Pinpoint the cell where the given text exists, returning its (X, Y) midpoint coordinate. 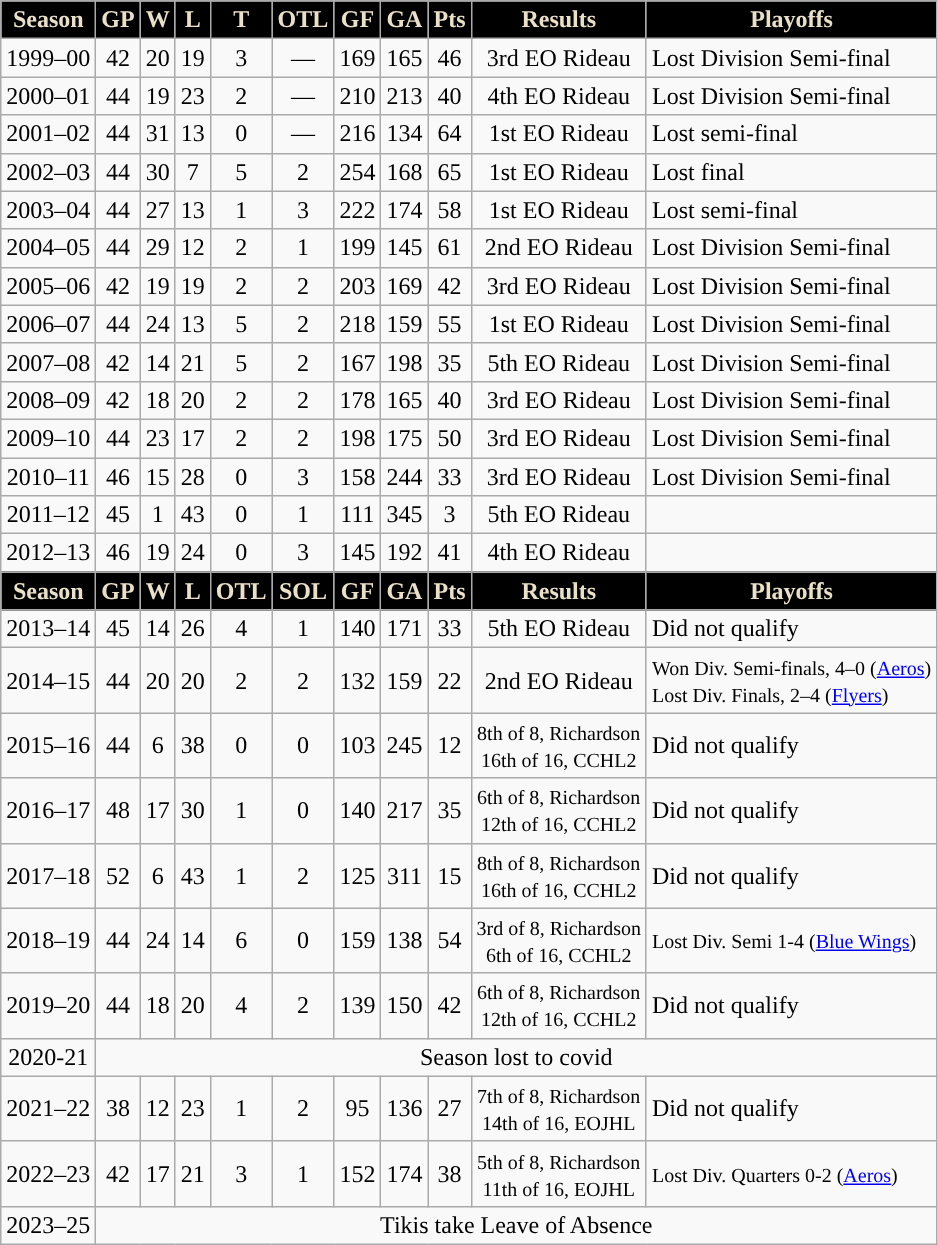
134 (404, 134)
2015–16 (48, 746)
125 (358, 876)
2002–03 (48, 172)
2003–04 (48, 210)
64 (450, 134)
Tikis take Leave of Absence (516, 1225)
Lost Div. Quarters 0-2 (Aeros) (791, 1174)
52 (118, 876)
2019–20 (48, 1006)
245 (404, 746)
SOL (303, 591)
2016–17 (48, 810)
178 (358, 400)
168 (404, 172)
2018–19 (48, 940)
7 (192, 172)
138 (404, 940)
29 (158, 248)
2020-21 (48, 1057)
111 (358, 515)
152 (358, 1174)
139 (358, 1006)
2000–01 (48, 96)
2021–22 (48, 1108)
55 (450, 324)
1999–00 (48, 58)
2008–09 (48, 400)
3rd of 8, Richardson6th of 16, CCHL2 (558, 940)
213 (404, 96)
136 (404, 1108)
150 (404, 1006)
192 (404, 553)
210 (358, 96)
Won Div. Semi-finals, 4–0 (Aeros)Lost Div. Finals, 2–4 (Flyers) (791, 680)
203 (358, 286)
244 (404, 477)
311 (404, 876)
50 (450, 438)
Season lost to covid (516, 1057)
T (241, 20)
2009–10 (48, 438)
2011–12 (48, 515)
28 (192, 477)
222 (358, 210)
31 (158, 134)
175 (404, 438)
158 (358, 477)
54 (450, 940)
41 (450, 553)
217 (404, 810)
2005–06 (48, 286)
103 (358, 746)
216 (358, 134)
2007–08 (48, 362)
199 (358, 248)
22 (450, 680)
48 (118, 810)
2010–11 (48, 477)
Lost Div. Semi 1-4 (Blue Wings) (791, 940)
5th of 8, Richardson11th of 16, EOJHL (558, 1174)
171 (404, 629)
345 (404, 515)
61 (450, 248)
65 (450, 172)
218 (358, 324)
2022–23 (48, 1174)
2004–05 (48, 248)
2014–15 (48, 680)
2013–14 (48, 629)
58 (450, 210)
167 (358, 362)
95 (358, 1108)
2001–02 (48, 134)
26 (192, 629)
2017–18 (48, 876)
7th of 8, Richardson14th of 16, EOJHL (558, 1108)
Lost final (791, 172)
132 (358, 680)
2023–25 (48, 1225)
254 (358, 172)
2012–13 (48, 553)
2006–07 (48, 324)
